Identify which cell holds the provided text, then report its [x, y] central coordinate. 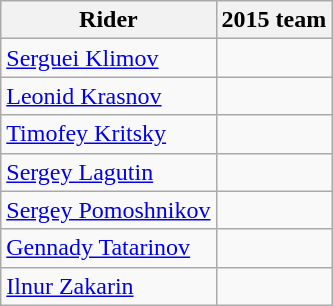
Leonid Krasnov [108, 96]
Sergey Lagutin [108, 172]
Sergey Pomoshnikov [108, 210]
2015 team [274, 20]
Rider [108, 20]
Timofey Kritsky [108, 134]
Ilnur Zakarin [108, 286]
Gennady Tatarinov [108, 248]
Serguei Klimov [108, 58]
